For the text-containing cell, return its midpoint in [x, y] coordinate format. 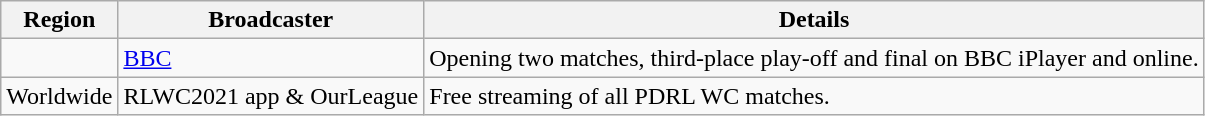
Free streaming of all PDRL WC matches. [814, 96]
Opening two matches, third-place play-off and final on BBC iPlayer and online. [814, 58]
RLWC2021 app & OurLeague [271, 96]
Region [60, 20]
Details [814, 20]
BBC [271, 58]
Broadcaster [271, 20]
Worldwide [60, 96]
